Provide the (X, Y) coordinate of the cell's center where the given text is located.  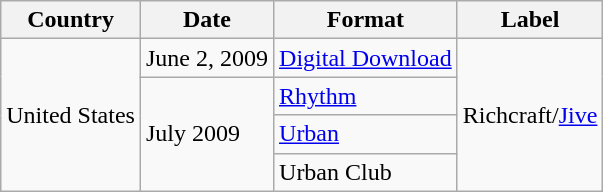
Urban Club (366, 172)
Date (206, 20)
Richcraft/Jive (530, 115)
Urban (366, 134)
Format (366, 20)
Rhythm (366, 96)
Country (71, 20)
United States (71, 115)
Digital Download (366, 58)
June 2, 2009 (206, 58)
July 2009 (206, 134)
Label (530, 20)
